Extract the [X, Y] coordinate from the center of the cell holding the provided text.  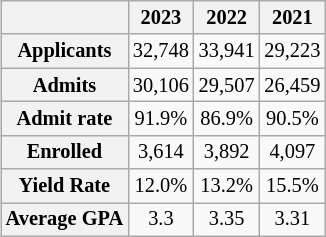
91.9% [161, 119]
29,223 [293, 51]
3,614 [161, 152]
13.2% [227, 186]
30,106 [161, 85]
2021 [293, 18]
90.5% [293, 119]
32,748 [161, 51]
Applicants [64, 51]
Admits [64, 85]
12.0% [161, 186]
2022 [227, 18]
Enrolled [64, 152]
3.35 [227, 220]
3.31 [293, 220]
26,459 [293, 85]
86.9% [227, 119]
3,892 [227, 152]
3.3 [161, 220]
33,941 [227, 51]
Admit rate [64, 119]
29,507 [227, 85]
15.5% [293, 186]
4,097 [293, 152]
Yield Rate [64, 186]
2023 [161, 18]
Average GPA [64, 220]
